Identify which cell holds the provided text, then report its (X, Y) central coordinate. 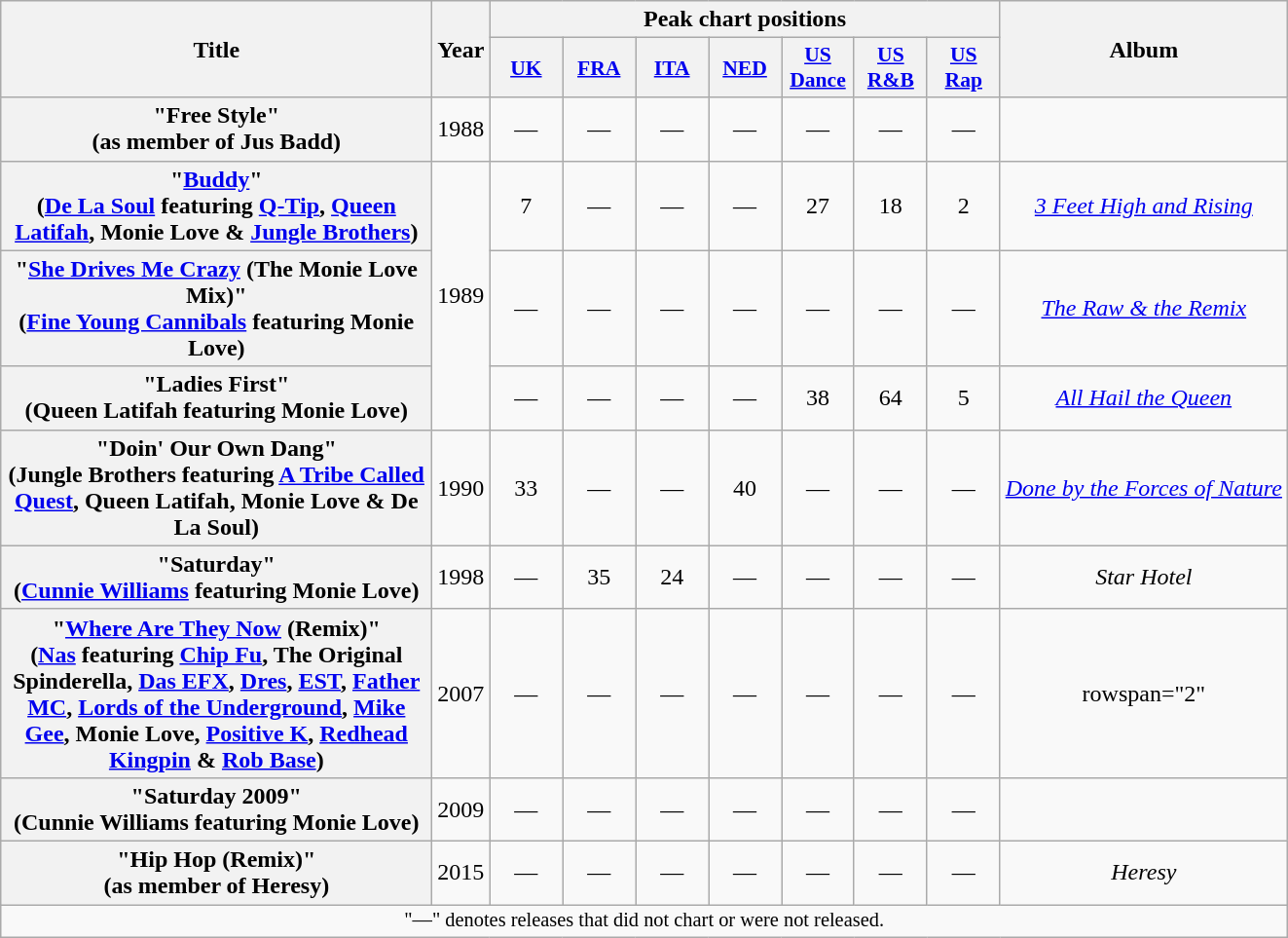
All Hail the Queen (1143, 397)
FRA (600, 68)
"Free Style"(as member of Jus Badd) (216, 129)
2009 (461, 808)
2007 (461, 694)
"She Drives Me Crazy (The Monie Love Mix)"(Fine Young Cannibals featuring Monie Love) (216, 308)
1998 (461, 577)
38 (818, 397)
Year (461, 49)
"Ladies First"(Queen Latifah featuring Monie Love) (216, 397)
Heresy (1143, 873)
5 (964, 397)
"Saturday"(Cunnie Williams featuring Monie Love) (216, 577)
Title (216, 49)
1989 (461, 295)
"Doin' Our Own Dang"(Jungle Brothers featuring A Tribe Called Quest, Queen Latifah, Monie Love & De La Soul) (216, 487)
"Hip Hop (Remix)"(as member of Heresy) (216, 873)
US R&B (890, 68)
ITA (672, 68)
UK (526, 68)
64 (890, 397)
US Rap (964, 68)
35 (600, 577)
"—" denotes releases that did not chart or were not released. (644, 920)
1988 (461, 129)
24 (672, 577)
The Raw & the Remix (1143, 308)
Star Hotel (1143, 577)
Album (1143, 49)
Peak chart positions (745, 19)
1990 (461, 487)
3 Feet High and Rising (1143, 206)
"Buddy"(De La Soul featuring Q-Tip, Queen Latifah, Monie Love & Jungle Brothers) (216, 206)
18 (890, 206)
27 (818, 206)
US Dance (818, 68)
Done by the Forces of Nature (1143, 487)
7 (526, 206)
rowspan="2" (1143, 694)
"Saturday 2009"(Cunnie Williams featuring Monie Love) (216, 808)
33 (526, 487)
2 (964, 206)
40 (746, 487)
2015 (461, 873)
NED (746, 68)
